Determine the (x, y) coordinate at the center of the cell enclosing the given text.  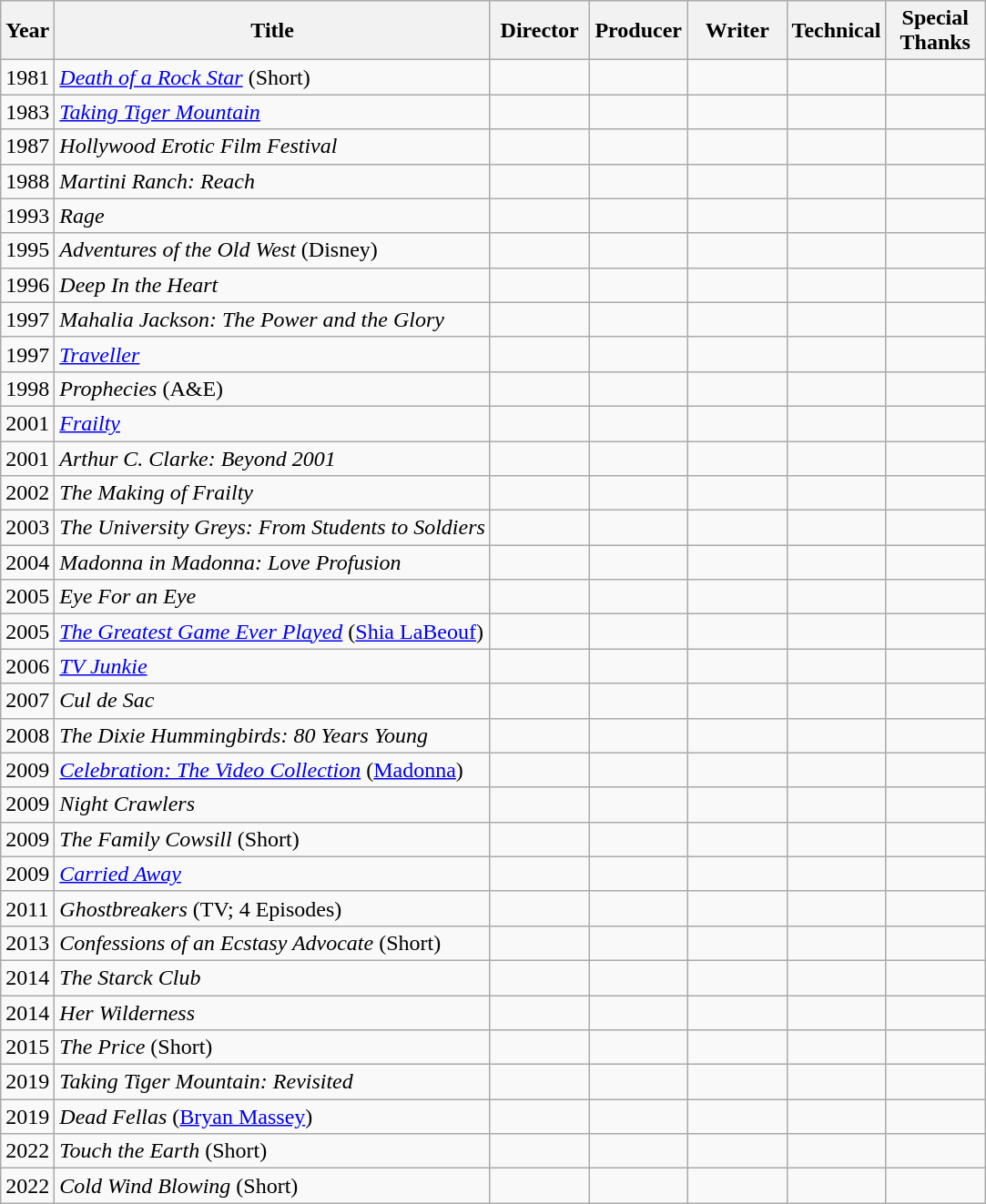
Death of a Rock Star (Short) (273, 77)
1996 (27, 285)
2008 (27, 735)
Title (273, 31)
2013 (27, 943)
The Greatest Game Ever Played (Shia LaBeouf) (273, 632)
Carried Away (273, 874)
The Price (Short) (273, 1047)
The Family Cowsill (Short) (273, 839)
The Dixie Hummingbirds: 80 Years Young (273, 735)
Cul de Sac (273, 701)
1998 (27, 389)
Cold Wind Blowing (Short) (273, 1186)
Eye For an Eye (273, 597)
TV Junkie (273, 666)
1993 (27, 216)
1995 (27, 250)
Dead Fellas (Bryan Massey) (273, 1117)
2002 (27, 493)
2007 (27, 701)
Night Crawlers (273, 804)
Rage (273, 216)
Taking Tiger Mountain (273, 112)
Writer (737, 31)
1981 (27, 77)
1988 (27, 181)
Confessions of an Ecstasy Advocate (Short) (273, 943)
2015 (27, 1047)
Year (27, 31)
Hollywood Erotic Film Festival (273, 147)
Celebration: The Video Collection (Madonna) (273, 770)
Her Wilderness (273, 1013)
2011 (27, 908)
Taking Tiger Mountain: Revisited (273, 1082)
Prophecies (A&E) (273, 389)
The Starck Club (273, 977)
2006 (27, 666)
Martini Ranch: Reach (273, 181)
Madonna in Madonna: Love Profusion (273, 562)
Adventures of the Old West (Disney) (273, 250)
Traveller (273, 354)
Deep In the Heart (273, 285)
Technical (836, 31)
Frailty (273, 423)
2003 (27, 528)
Special Thanks (936, 31)
Mahalia Jackson: The Power and the Glory (273, 319)
2004 (27, 562)
The Making of Frailty (273, 493)
Producer (639, 31)
Touch the Earth (Short) (273, 1151)
1983 (27, 112)
1987 (27, 147)
The University Greys: From Students to Soldiers (273, 528)
Director (539, 31)
Ghostbreakers (TV; 4 Episodes) (273, 908)
Arthur C. Clarke: Beyond 2001 (273, 458)
